Detect which cell encompasses the target text, then output its (X, Y) center coordinate. 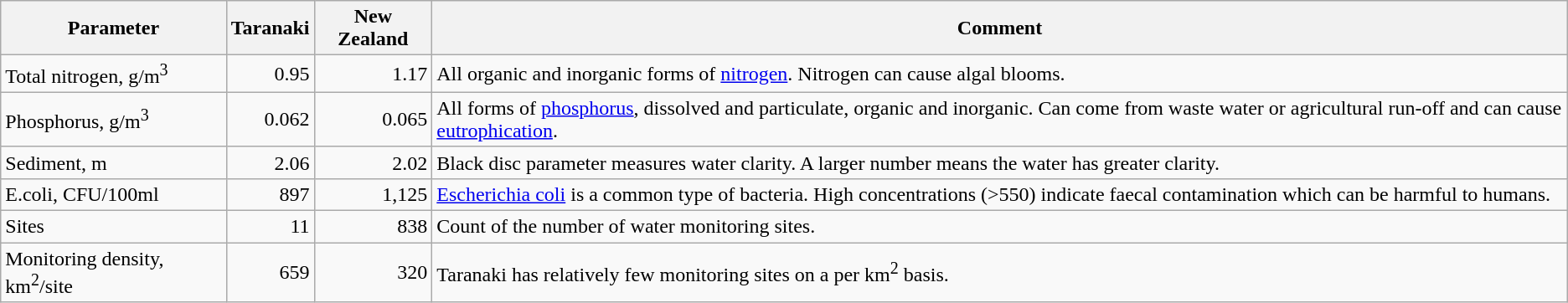
Black disc parameter measures water clarity. A larger number means the water has greater clarity. (1000, 162)
2.06 (270, 162)
0.95 (270, 74)
320 (374, 273)
0.065 (374, 119)
Parameter (114, 28)
Monitoring density, km2/site (114, 273)
838 (374, 227)
Escherichia coli is a common type of bacteria. High concentrations (>550) indicate faecal contamination which can be harmful to humans. (1000, 194)
1.17 (374, 74)
Count of the number of water monitoring sites. (1000, 227)
0.062 (270, 119)
897 (270, 194)
All organic and inorganic forms of nitrogen. Nitrogen can cause algal blooms. (1000, 74)
659 (270, 273)
Sediment, m (114, 162)
1,125 (374, 194)
New Zealand (374, 28)
Sites (114, 227)
Total nitrogen, g/m3 (114, 74)
Phosphorus, g/m3 (114, 119)
2.02 (374, 162)
E.coli, CFU/100ml (114, 194)
Comment (1000, 28)
11 (270, 227)
Taranaki (270, 28)
Taranaki has relatively few monitoring sites on a per km2 basis. (1000, 273)
